Scan for the cell matching the given text and deliver its (X, Y) coordinate at center. 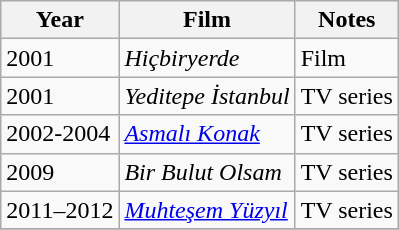
2011–2012 (60, 210)
Yeditepe İstanbul (207, 96)
Bir Bulut Olsam (207, 172)
2002-2004 (60, 134)
2009 (60, 172)
Muhteşem Yüzyıl (207, 210)
Hiçbiryerde (207, 58)
Year (60, 20)
Notes (346, 20)
Asmalı Konak (207, 134)
